For the text-containing cell, return its midpoint in (X, Y) coordinate format. 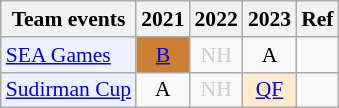
2021 (162, 19)
2023 (270, 19)
SEA Games (68, 55)
QF (270, 90)
Sudirman Cup (68, 90)
B (162, 55)
Team events (68, 19)
Ref (317, 19)
2022 (216, 19)
